Scan for the cell matching the given text and deliver its [X, Y] coordinate at center. 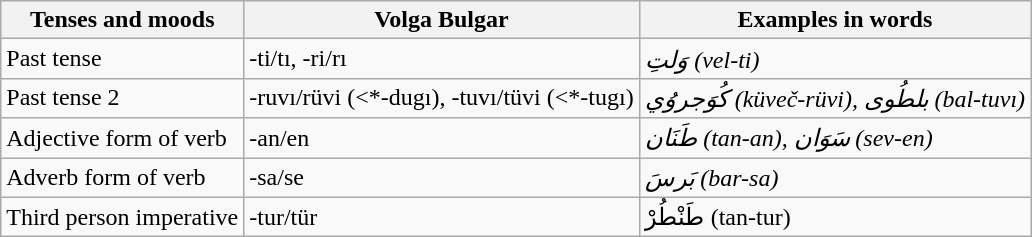
-tur/tür [442, 217]
Adjective form of verb [122, 138]
Third person imperative [122, 217]
Past tense [122, 59]
Volga Bulgar [442, 20]
Past tense 2 [122, 98]
-an/en [442, 138]
-sa/se [442, 178]
-ruvı/rüvi (<*-dugı), -tuvı/tüvi (<*-tugı) [442, 98]
طَنَان (tan-an), سَوَان (sev-en) [834, 138]
كُوَجروُي (küveč-rüvi), بلطُوى (bal-tuvı) [834, 98]
Adverb form of verb [122, 178]
وَلتِ (vel-ti) [834, 59]
Tenses and moods [122, 20]
Examples in words [834, 20]
طَنْطُرْ (tan-tur) [834, 217]
بَرسَ (bar-sa) [834, 178]
-ti/tı, -ri/rı [442, 59]
